Find where the given text appears and provide that cell's center as (X, Y) coordinate. 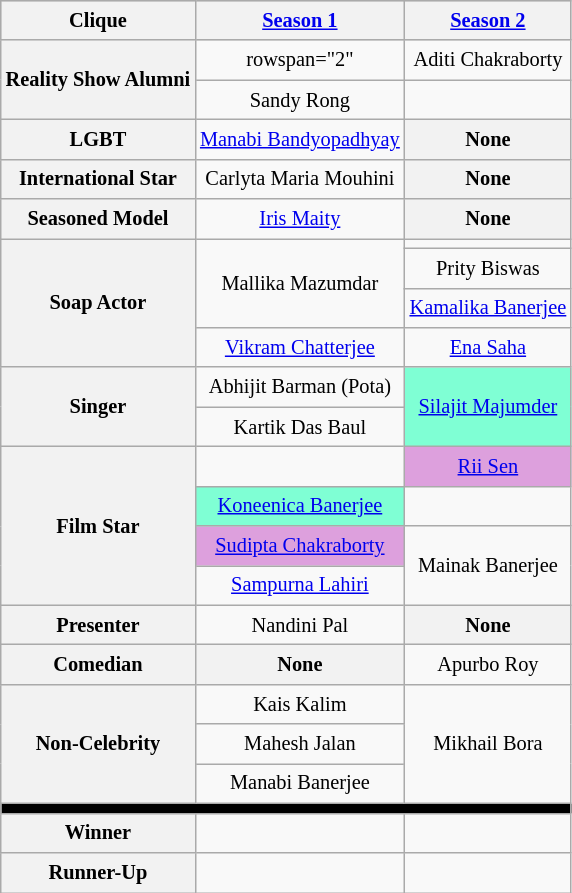
Manabi Banerjee (300, 783)
Mallika Mazumdar (300, 282)
Abhijit Barman (Pota) (300, 387)
Kamalika Banerjee (488, 308)
Sampurna Lahiri (300, 585)
Runner-Up (98, 872)
Soap Actor (98, 302)
Rii Sen (488, 466)
Seasoned Model (98, 219)
rowspan="2" (300, 60)
Presenter (98, 625)
Sandy Rong (300, 100)
Prity Biswas (488, 268)
Manabi Bandyopadhyay (300, 139)
Singer (98, 406)
Comedian (98, 664)
Kais Kalim (300, 704)
Clique (98, 20)
Iris Maity (300, 219)
Carlyta Maria Mouhini (300, 179)
Non-Celebrity (98, 744)
Reality Show Alumni (98, 80)
Mainak Banerjee (488, 566)
Mikhail Bora (488, 744)
Sudipta Chakraborty (300, 546)
Film Star (98, 526)
LGBT (98, 139)
Kartik Das Baul (300, 427)
Season 2 (488, 20)
Ena Saha (488, 347)
Apurbo Roy (488, 664)
Aditi Chakraborty (488, 60)
Winner (98, 833)
Silajit Majumder (488, 406)
Vikram Chatterjee (300, 347)
International Star (98, 179)
Season 1 (300, 20)
Nandini Pal (300, 625)
Koneenica Banerjee (300, 506)
Mahesh Jalan (300, 744)
